Capture the cell that displays the provided text and extract its [x, y] central coordinate. 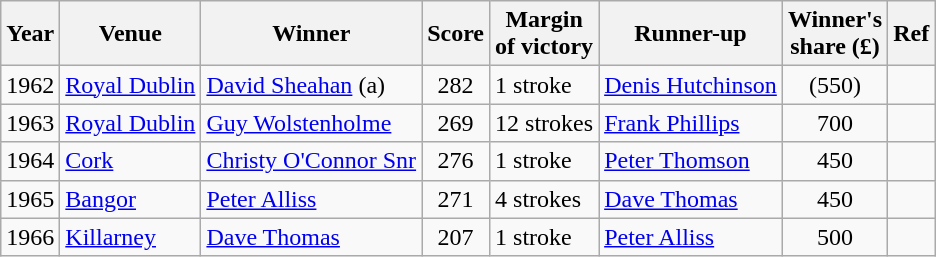
Runner-up [691, 34]
Frank Phillips [691, 123]
Winner [312, 34]
500 [834, 237]
282 [456, 85]
Guy Wolstenholme [312, 123]
269 [456, 123]
1964 [30, 161]
Year [30, 34]
Denis Hutchinson [691, 85]
1962 [30, 85]
David Sheahan (a) [312, 85]
Score [456, 34]
(550) [834, 85]
Marginof victory [544, 34]
12 strokes [544, 123]
Killarney [130, 237]
1965 [30, 199]
4 strokes [544, 199]
Cork [130, 161]
207 [456, 237]
Bangor [130, 199]
1966 [30, 237]
Venue [130, 34]
276 [456, 161]
Peter Thomson [691, 161]
1963 [30, 123]
271 [456, 199]
Christy O'Connor Snr [312, 161]
Winner'sshare (£) [834, 34]
Ref [912, 34]
700 [834, 123]
